Extract the [x, y] coordinate from the center of the cell holding the provided text.  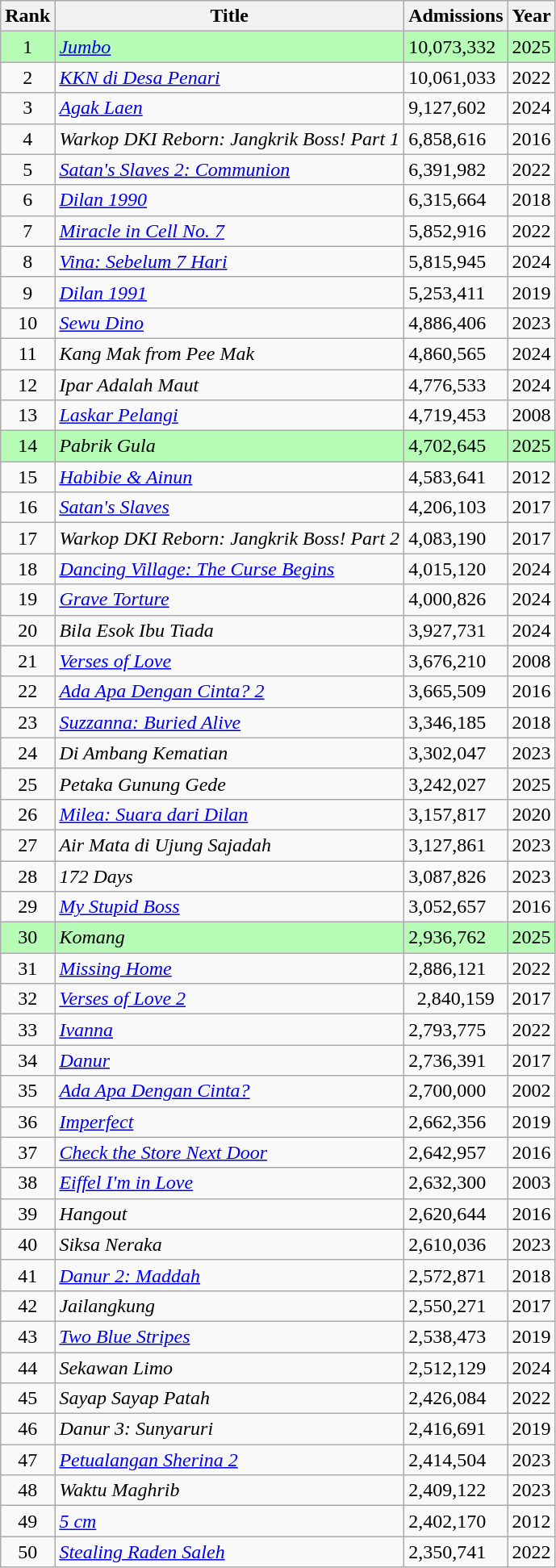
2002 [531, 1091]
6,858,616 [456, 139]
47 [27, 1460]
5,852,916 [456, 231]
34 [27, 1060]
4,206,103 [456, 508]
Ada Apa Dengan Cinta? 2 [229, 692]
Warkop DKI Reborn: Jangkrik Boss! Part 1 [229, 139]
14 [27, 446]
48 [27, 1491]
4,015,120 [456, 569]
3,127,861 [456, 845]
Ivanna [229, 1030]
Vina: Sebelum 7 Hari [229, 261]
Satan's Slaves 2: Communion [229, 169]
21 [27, 661]
25 [27, 784]
31 [27, 968]
Komang [229, 938]
Pabrik Gula [229, 446]
Air Mata di Ujung Sajadah [229, 845]
Warkop DKI Reborn: Jangkrik Boss! Part 2 [229, 538]
2,409,122 [456, 1491]
3,302,047 [456, 753]
2,736,391 [456, 1060]
4,860,565 [456, 353]
13 [27, 416]
Suzzanna: Buried Alive [229, 722]
3,242,027 [456, 784]
5 cm [229, 1521]
33 [27, 1030]
26 [27, 814]
9 [27, 292]
2,700,000 [456, 1091]
11 [27, 353]
42 [27, 1306]
2,402,170 [456, 1521]
Sekawan Limo [229, 1368]
10,073,332 [456, 47]
6,315,664 [456, 200]
22 [27, 692]
28 [27, 876]
Dilan 1991 [229, 292]
9,127,602 [456, 108]
Laskar Pelangi [229, 416]
Milea: Suara dari Dilan [229, 814]
Verses of Love [229, 661]
Danur 2: Maddah [229, 1275]
37 [27, 1152]
Jumbo [229, 47]
2,550,271 [456, 1306]
Year [531, 16]
10 [27, 323]
32 [27, 999]
Stealing Raden Saleh [229, 1552]
2,414,504 [456, 1460]
16 [27, 508]
3,087,826 [456, 876]
2,572,871 [456, 1275]
2,538,473 [456, 1336]
38 [27, 1183]
Petaka Gunung Gede [229, 784]
46 [27, 1429]
2,662,356 [456, 1122]
4,719,453 [456, 416]
4,083,190 [456, 538]
17 [27, 538]
2003 [531, 1183]
Admissions [456, 16]
Check the Store Next Door [229, 1152]
3,052,657 [456, 907]
Two Blue Stripes [229, 1336]
5,253,411 [456, 292]
Ada Apa Dengan Cinta? [229, 1091]
10,061,033 [456, 77]
Agak Laen [229, 108]
3,676,210 [456, 661]
Kang Mak from Pee Mak [229, 353]
2,512,129 [456, 1368]
Danur 3: Sunyaruri [229, 1429]
4,000,826 [456, 600]
Eiffel I'm in Love [229, 1183]
2,632,300 [456, 1183]
172 Days [229, 876]
15 [27, 477]
2,840,159 [456, 999]
Missing Home [229, 968]
41 [27, 1275]
30 [27, 938]
Rank [27, 16]
Danur [229, 1060]
Habibie & Ainun [229, 477]
2,350,741 [456, 1552]
45 [27, 1399]
19 [27, 600]
1 [27, 47]
Hangout [229, 1214]
2 [27, 77]
3,346,185 [456, 722]
Petualangan Sherina 2 [229, 1460]
39 [27, 1214]
4,776,533 [456, 385]
40 [27, 1244]
6 [27, 200]
Verses of Love 2 [229, 999]
2,426,084 [456, 1399]
7 [27, 231]
2,793,775 [456, 1030]
24 [27, 753]
5 [27, 169]
4,886,406 [456, 323]
2,620,644 [456, 1214]
6,391,982 [456, 169]
12 [27, 385]
5,815,945 [456, 261]
2,936,762 [456, 938]
Imperfect [229, 1122]
Siksa Neraka [229, 1244]
Dilan 1990 [229, 200]
2020 [531, 814]
20 [27, 630]
29 [27, 907]
2,416,691 [456, 1429]
4,583,641 [456, 477]
2,886,121 [456, 968]
Jailangkung [229, 1306]
44 [27, 1368]
18 [27, 569]
3,665,509 [456, 692]
Di Ambang Kematian [229, 753]
4,702,645 [456, 446]
50 [27, 1552]
Bila Esok Ibu Tiada [229, 630]
Sayap Sayap Patah [229, 1399]
4 [27, 139]
43 [27, 1336]
Grave Torture [229, 600]
Waktu Maghrib [229, 1491]
3,927,731 [456, 630]
3,157,817 [456, 814]
2,642,957 [456, 1152]
2,610,036 [456, 1244]
3 [27, 108]
Dancing Village: The Curse Begins [229, 569]
Sewu Dino [229, 323]
Ipar Adalah Maut [229, 385]
23 [27, 722]
49 [27, 1521]
27 [27, 845]
35 [27, 1091]
Satan's Slaves [229, 508]
Title [229, 16]
36 [27, 1122]
My Stupid Boss [229, 907]
8 [27, 261]
KKN di Desa Penari [229, 77]
Miracle in Cell No. 7 [229, 231]
